Return the [X, Y] coordinate for the center point of the cell that contains the specified text.  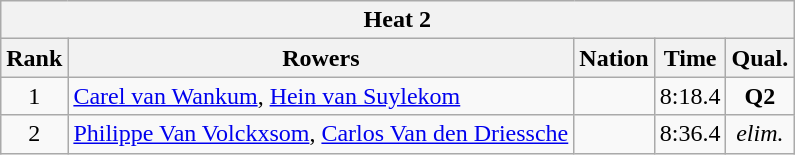
elim. [760, 134]
Qual. [760, 58]
Q2 [760, 96]
1 [34, 96]
Time [690, 58]
Rowers [321, 58]
Nation [614, 58]
8:36.4 [690, 134]
2 [34, 134]
Rank [34, 58]
Philippe Van Volckxsom, Carlos Van den Driessche [321, 134]
Heat 2 [398, 20]
8:18.4 [690, 96]
Carel van Wankum, Hein van Suylekom [321, 96]
